Search for the cell housing the specified text and yield its [X, Y] center coordinate. 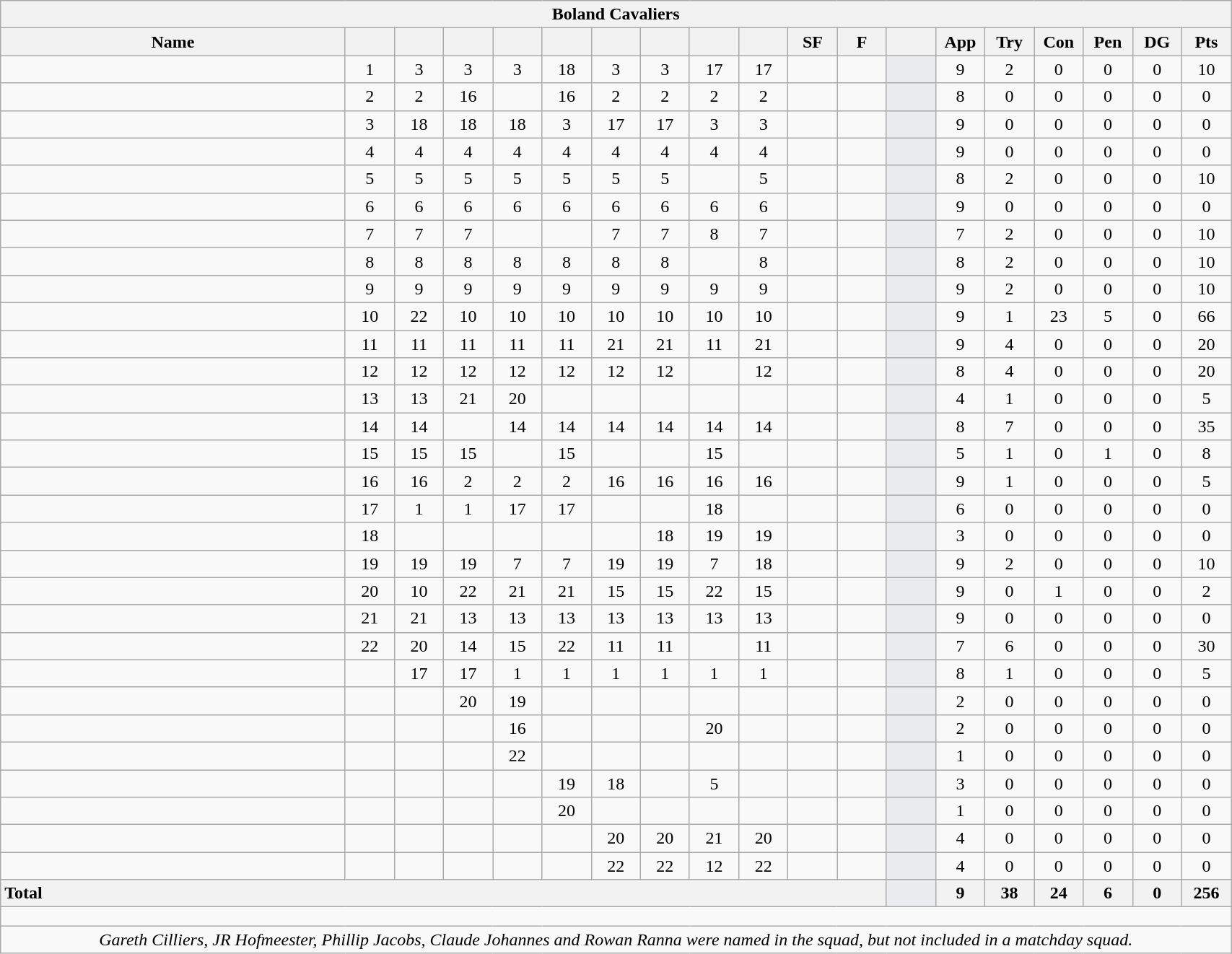
Pen [1108, 42]
24 [1059, 893]
35 [1206, 426]
66 [1206, 316]
Boland Cavaliers [616, 14]
23 [1059, 316]
DG [1157, 42]
30 [1206, 646]
Pts [1206, 42]
256 [1206, 893]
F [862, 42]
Name [173, 42]
Total [443, 893]
SF [813, 42]
Try [1010, 42]
App [960, 42]
38 [1010, 893]
Gareth Cilliers, JR Hofmeester, Phillip Jacobs, Claude Johannes and Rowan Ranna were named in the squad, but not included in a matchday squad. [616, 940]
Con [1059, 42]
